Return the [x, y] coordinate for the center point of the cell that contains the specified text.  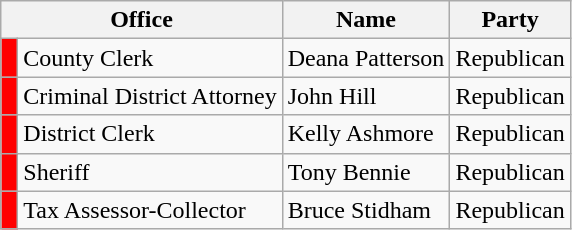
Party [510, 20]
Tax Assessor-Collector [150, 210]
Kelly Ashmore [366, 134]
Criminal District Attorney [150, 96]
County Clerk [150, 58]
Bruce Stidham [366, 210]
Sheriff [150, 172]
Name [366, 20]
John Hill [366, 96]
Deana Patterson [366, 58]
Office [142, 20]
Tony Bennie [366, 172]
District Clerk [150, 134]
